Detect which cell encompasses the target text, then output its (x, y) center coordinate. 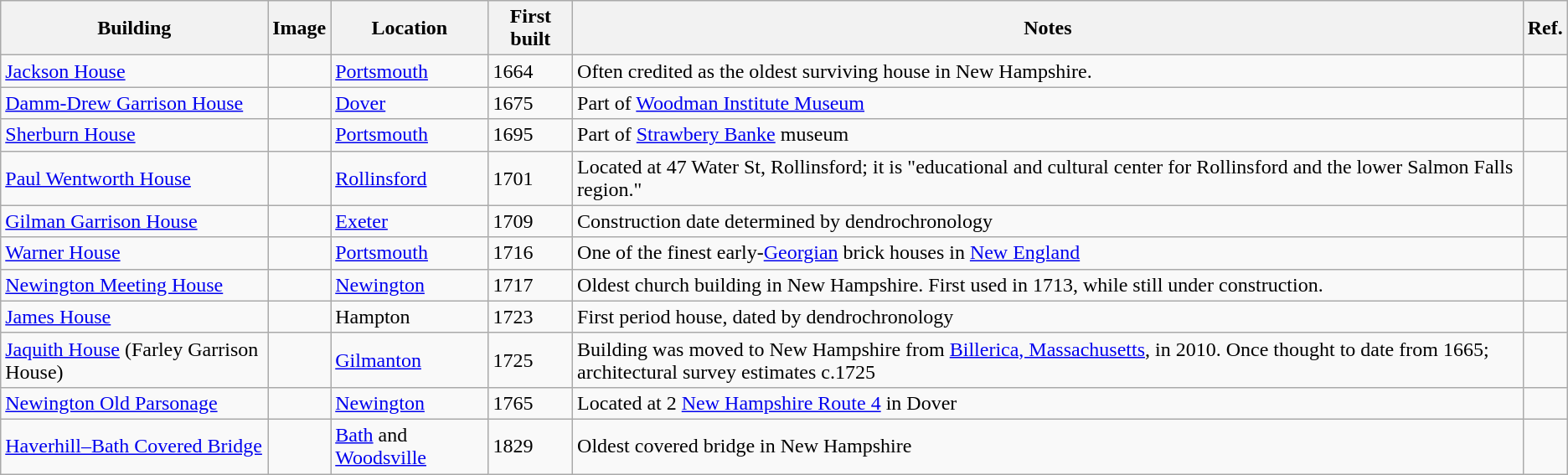
Oldest church building in New Hampshire. First used in 1713, while still under construction. (1049, 285)
Notes (1049, 28)
Building (134, 28)
Oldest covered bridge in New Hampshire (1049, 446)
1695 (531, 135)
1716 (531, 253)
1723 (531, 317)
James House (134, 317)
1701 (531, 178)
1709 (531, 221)
Part of Woodman Institute Museum (1049, 103)
1717 (531, 285)
Part of Strawbery Banke museum (1049, 135)
Building was moved to New Hampshire from Billerica, Massachusetts, in 2010. Once thought to date from 1665; architectural survey estimates c.1725 (1049, 360)
1725 (531, 360)
Gilmanton (410, 360)
One of the finest early-Georgian brick houses in New England (1049, 253)
Hampton (410, 317)
Newington Meeting House (134, 285)
Paul Wentworth House (134, 178)
1765 (531, 403)
1664 (531, 71)
Haverhill–Bath Covered Bridge (134, 446)
Construction date determined by dendrochronology (1049, 221)
Bath and Woodsville (410, 446)
Gilman Garrison House (134, 221)
Located at 2 New Hampshire Route 4 in Dover (1049, 403)
First built (531, 28)
Jackson House (134, 71)
Warner House (134, 253)
Newington Old Parsonage (134, 403)
Exeter (410, 221)
Ref. (1545, 28)
First period house, dated by dendrochronology (1049, 317)
Jaquith House (Farley Garrison House) (134, 360)
Sherburn House (134, 135)
Location (410, 28)
1829 (531, 446)
Dover (410, 103)
1675 (531, 103)
Damm-Drew Garrison House (134, 103)
Often credited as the oldest surviving house in New Hampshire. (1049, 71)
Located at 47 Water St, Rollinsford; it is "educational and cultural center for Rollinsford and the lower Salmon Falls region." (1049, 178)
Rollinsford (410, 178)
Image (300, 28)
